Find where the given text appears and provide that cell's center as [x, y] coordinate. 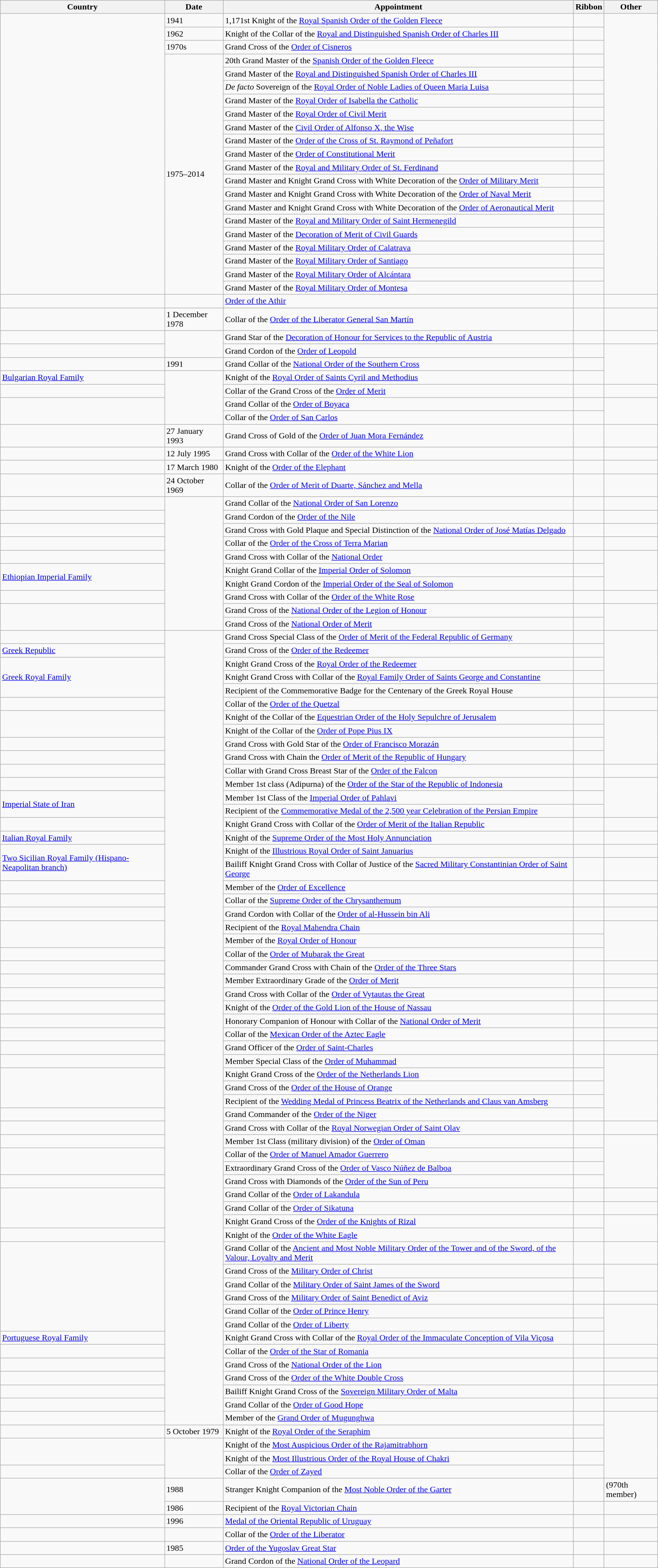
1 December 1978 [194, 319]
Grand Master and Knight Grand Cross with White Decoration of the Order of Aeronautical Merit [399, 208]
Grand Commander of the Order of the Niger [399, 1115]
Bailiff Knight Grand Cross of the Sovereign Military Order of Malta [399, 1391]
1,171st Knight of the Royal Spanish Order of the Golden Fleece [399, 20]
Grand Collar of the Order of Lakandula [399, 1195]
Grand Cordon with Collar of the Order of al-Hussein bin Ali [399, 914]
Grand Cross with Collar of the Order of the White Lion [399, 454]
Grand Master of the Royal Military Order of Calatrava [399, 248]
Collar of the Order of Merit of Duarte, Sánchez and Mella [399, 485]
Grand Master and Knight Grand Cross with White Decoration of the Order of Naval Merit [399, 194]
Grand Cross of the Order of the Redeemer [399, 651]
Collar of the Supreme Order of the Chrysanthemum [399, 901]
Grand Master of the Royal and Distinguished Spanish Order of Charles III [399, 74]
Grand Master of the Decoration of Merit of Civil Guards [399, 234]
Two Sicilian Royal Family (Hispano-Neapolitan branch) [82, 863]
Grand Cross of the National Order of the Legion of Honour [399, 610]
Grand Collar of the Military Order of Saint James of the Sword [399, 1285]
Grand Cross of the Order of the House of Orange [399, 1088]
Imperial State of Iran [82, 804]
Grand Collar of the National Order of the Southern Cross [399, 364]
Grand Cross with Collar of the Royal Norwegian Order of Saint Olav [399, 1128]
Grand Cross with Diamonds of the Order of the Sun of Peru [399, 1181]
Grand Cross with Gold Plaque and Special Distinction of the National Order of José Matías Delgado [399, 530]
Knight Grand Cross of the Order of the Netherlands Lion [399, 1074]
Other [631, 7]
Member 1st class (Adipurna) of the Order of the Star of the Republic of Indonesia [399, 784]
Grand Cross with Collar of the Order of Vytautas the Great [399, 994]
Knight of the Royal Order of Saints Cyril and Methodius [399, 377]
Portuguese Royal Family [82, 1338]
Grand Master of the Royal Military Order of Santiago [399, 261]
Grand Cross Special Class of the Order of Merit of the Federal Republic of Germany [399, 637]
5 October 1979 [194, 1431]
Knight of the Order of the White Eagle [399, 1235]
Knight of the Collar of the Order of Pope Pius IX [399, 731]
Grand Master of the Royal and Military Order of Saint Hermenegild [399, 221]
Greek Republic [82, 651]
Knight of the Royal Order of the Seraphim [399, 1431]
1985 [194, 1548]
Grand Cross with Gold Star of the Order of Francisco Morazán [399, 744]
Grand Master of the Royal and Military Order of St. Ferdinand [399, 168]
Honorary Companion of Honour with Collar of the National Order of Merit [399, 1021]
1970s [194, 47]
Knight Grand Cordon of the Imperial Order of the Seal of Solomon [399, 583]
Bulgarian Royal Family [82, 377]
Grand Cross of the Military Order of Saint Benedict of Aviz [399, 1298]
17 March 1980 [194, 467]
Grand Collar of the Ancient and Most Noble Military Order of the Tower and of the Sword, of the Valour, Loyalty and Merit [399, 1253]
Collar of the Order of the Star of Romania [399, 1351]
Grand Master of the Order of Constitutional Merit [399, 154]
Grand Cross of Gold of the Order of Juan Mora Fernández [399, 436]
Commander Grand Cross with Chain of the Order of the Three Stars [399, 967]
Collar with Grand Cross Breast Star of the Order of the Falcon [399, 771]
Grand Collar of the Order of Good Hope [399, 1405]
Recipient of the Commemorative Medal of the 2,500 year Celebration of the Persian Empire [399, 811]
Grand Collar of the Order of Boyaca [399, 404]
Grand Collar of the Order of Sikatuna [399, 1208]
Knight of the Order of the Gold Lion of the House of Nassau [399, 1007]
Grand Cross of the Order of Cisneros [399, 47]
Knight of the Most Illustrious Order of the Royal House of Chakri [399, 1458]
Recipient of the Royal Victorian Chain [399, 1508]
Grand Master of the Royal Military Order of Alcántara [399, 274]
Knight of the Supreme Order of the Most Holy Annunciation [399, 838]
27 January 1993 [194, 436]
Grand Cross of the Military Order of Christ [399, 1271]
Collar of the Order of the Cross of Terra Marian [399, 543]
Bailiff Knight Grand Cross with Collar of Justice of the Sacred Military Constantinian Order of Saint George [399, 869]
Grand Cross with Collar of the National Order [399, 557]
Grand Cross of the National Order of the Lion [399, 1365]
Stranger Knight Companion of the Most Noble Order of the Garter [399, 1489]
Recipient of the Wedding Medal of Princess Beatrix of the Netherlands and Claus van Amsberg [399, 1101]
Collar of the Mexican Order of the Aztec Eagle [399, 1034]
Greek Royal Family [82, 677]
Grand Master of the Royal Military Order of Montesa [399, 288]
Grand Master of the Royal Order of Isabella the Catholic [399, 100]
Appointment [399, 7]
Grand Master of the Civil Order of Alfonso X, the Wise [399, 127]
Grand Cordon of the Order of the Nile [399, 517]
Grand Master of the Order of the Cross of St. Raymond of Peñafort [399, 141]
Collar of the Order of Zayed [399, 1471]
Medal of the Oriental Republic of Uruguay [399, 1521]
Member of the Grand Order of Mugunghwa [399, 1418]
Grand Collar of the Order of Liberty [399, 1325]
Ribbon [589, 7]
Grand Star of the Decoration of Honour for Services to the Republic of Austria [399, 337]
1975–2014 [194, 174]
Knight of the Illustrious Royal Order of Saint Januarius [399, 851]
Recipient of the Commemorative Badge for the Centenary of the Greek Royal House [399, 691]
Grand Cross with Chain the Order of Merit of the Republic of Hungary [399, 757]
Recipient of the Royal Mahendra Chain [399, 927]
Member Special Class of the Order of Muhammad [399, 1061]
Grand Cordon of the Order of Leopold [399, 351]
Member 1st Class of the Imperial Order of Pahlavi [399, 797]
Collar of the Grand Cross of the Order of Merit [399, 391]
Knight Grand Cross with Collar of the Royal Family Order of Saints George and Constantine [399, 677]
Member of the Order of Excellence [399, 887]
Collar of the Order of the Quetzal [399, 704]
1986 [194, 1508]
24 October 1969 [194, 485]
Knight of the Collar of the Royal and Distinguished Spanish Order of Charles III [399, 34]
Grand Cross of the Order of the White Double Cross [399, 1378]
De facto Sovereign of the Royal Order of Noble Ladies of Queen Maria Luisa [399, 87]
Grand Master of the Royal Order of Civil Merit [399, 114]
Date [194, 7]
12 July 1995 [194, 454]
Grand Officer of the Order of Saint-Charles [399, 1047]
Collar of the Order of the Liberator General San Martín [399, 319]
Knight of the Collar of the Equestrian Order of the Holy Sepulchre of Jerusalem [399, 717]
Knight of the Most Auspicious Order of the Rajamitrabhorn [399, 1445]
Collar of the Order of San Carlos [399, 418]
Order of the Yugoslav Great Star [399, 1548]
Knight of the Order of the Elephant [399, 467]
1991 [194, 364]
Grand Cross with Collar of the Order of the White Rose [399, 597]
(970th member) [631, 1489]
Grand Collar of the Order of Prince Henry [399, 1311]
1988 [194, 1489]
Knight Grand Collar of the Imperial Order of Solomon [399, 570]
Grand Collar of the National Order of San Lorenzo [399, 503]
Grand Cordon of the National Order of the Leopard [399, 1561]
Collar of the Order of the Liberator [399, 1535]
Member of the Royal Order of Honour [399, 941]
1941 [194, 20]
Country [82, 7]
Extraordinary Grand Cross of the Order of Vasco Núñez de Balboa [399, 1168]
Knight Grand Cross with Collar of the Order of Merit of the Italian Republic [399, 824]
1962 [194, 34]
Ethiopian Imperial Family [82, 577]
Order of the Athir [399, 301]
Grand Cross of the National Order of Merit [399, 623]
Member 1st Class (military division) of the Order of Oman [399, 1141]
Member Extraordinary Grade of the Order of Merit [399, 981]
Grand Master and Knight Grand Cross with White Decoration of the Order of Military Merit [399, 181]
Collar of the Order of Manuel Amador Guerrero [399, 1155]
20th Grand Master of the Spanish Order of the Golden Fleece [399, 60]
Knight Grand Cross of the Order of the Knights of Rizal [399, 1221]
Knight Grand Cross of the Royal Order of the Redeemer [399, 664]
Italian Royal Family [82, 838]
Knight Grand Cross with Collar of the Royal Order of the Immaculate Conception of Vila Viçosa [399, 1338]
1996 [194, 1521]
Collar of the Order of Mubarak the Great [399, 954]
